Scan for the cell matching the given text and deliver its (x, y) coordinate at center. 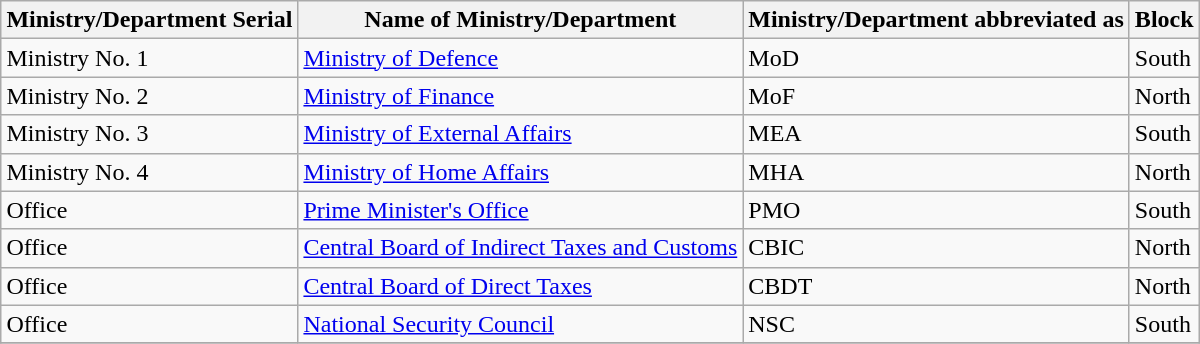
Name of Ministry/Department (520, 20)
Ministry No. 3 (150, 134)
Ministry/Department abbreviated as (936, 20)
Ministry No. 4 (150, 172)
Block (1164, 20)
Central Board of Indirect Taxes and Customs (520, 248)
CBIC (936, 248)
Ministry/Department Serial (150, 20)
National Security Council (520, 324)
Ministry of Home Affairs (520, 172)
MoD (936, 58)
Prime Minister's Office (520, 210)
Ministry No. 1 (150, 58)
PMO (936, 210)
Ministry of Defence (520, 58)
Central Board of Direct Taxes (520, 286)
Ministry of External Affairs (520, 134)
Ministry of Finance (520, 96)
MEA (936, 134)
NSC (936, 324)
CBDT (936, 286)
MHA (936, 172)
MoF (936, 96)
Ministry No. 2 (150, 96)
